Extract the (X, Y) coordinate from the center of the cell holding the provided text.  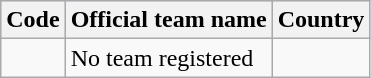
No team registered (168, 58)
Country (321, 20)
Code (33, 20)
Official team name (168, 20)
